Capture the cell that displays the provided text and extract its [x, y] central coordinate. 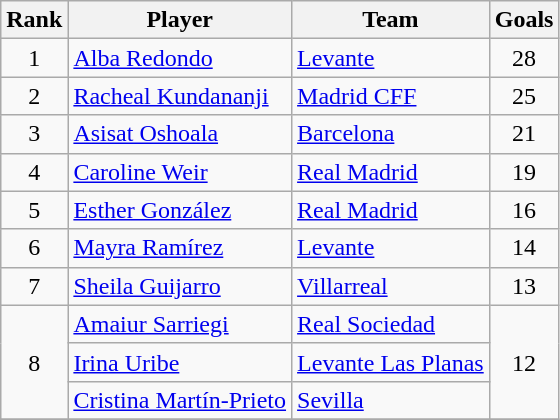
Real Sociedad [391, 324]
7 [34, 286]
Levante Las Planas [391, 362]
21 [524, 134]
Caroline Weir [180, 172]
4 [34, 172]
Sheila Guijarro [180, 286]
Alba Redondo [180, 58]
Mayra Ramírez [180, 248]
Irina Uribe [180, 362]
2 [34, 96]
14 [524, 248]
6 [34, 248]
Rank [34, 20]
16 [524, 210]
Player [180, 20]
Sevilla [391, 400]
13 [524, 286]
Asisat Oshoala [180, 134]
25 [524, 96]
Racheal Kundananji [180, 96]
28 [524, 58]
Esther González [180, 210]
3 [34, 134]
5 [34, 210]
Barcelona [391, 134]
Madrid CFF [391, 96]
19 [524, 172]
Goals [524, 20]
Amaiur Sarriegi [180, 324]
8 [34, 362]
Team [391, 20]
12 [524, 362]
1 [34, 58]
Cristina Martín-Prieto [180, 400]
Villarreal [391, 286]
